Extract the [X, Y] coordinate from the center of the cell holding the provided text.  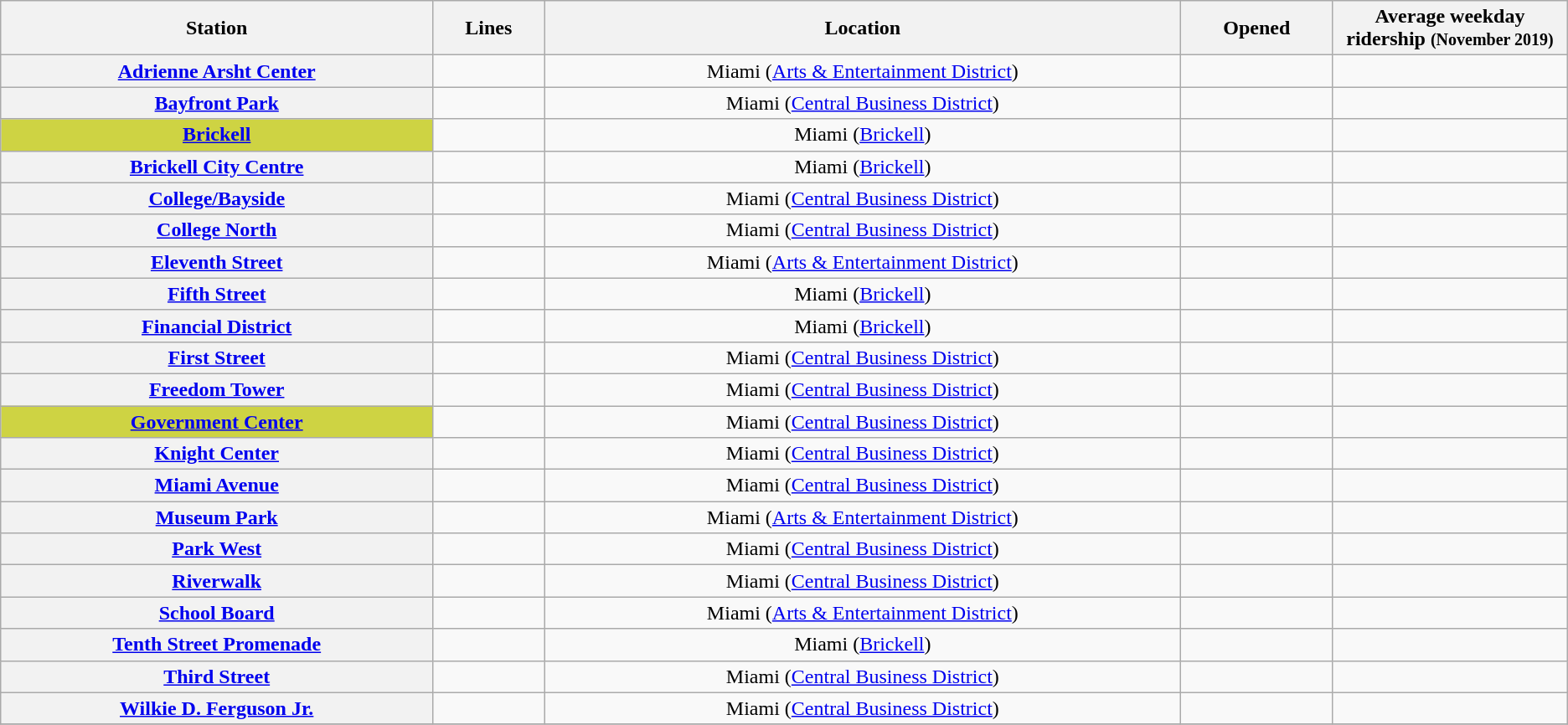
Tenth Street Promenade [217, 645]
Miami Avenue [217, 486]
Lines [489, 28]
Brickell [217, 135]
College/Bayside [217, 198]
Financial District [217, 326]
Museum Park [217, 517]
College North [217, 230]
First Street [217, 357]
School Board [217, 613]
Brickell City Centre [217, 167]
Station [217, 28]
Fifth Street [217, 294]
Location [863, 28]
Riverwalk [217, 581]
Adrienne Arsht Center [217, 71]
Third Street [217, 676]
Park West [217, 549]
Bayfront Park [217, 103]
Opened [1256, 28]
Knight Center [217, 454]
Average weekday ridership (November 2019) [1451, 28]
Wilkie D. Ferguson Jr. [217, 708]
Freedom Tower [217, 389]
Eleventh Street [217, 262]
Government Center [217, 421]
